Find where the given text appears and provide that cell's center as (x, y) coordinate. 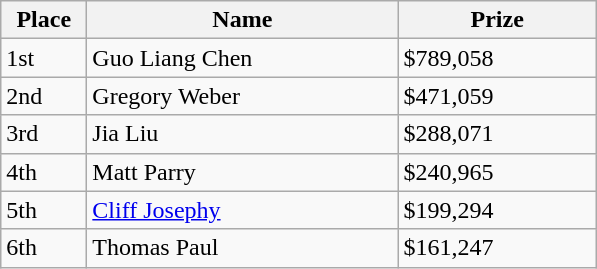
Guo Liang Chen (242, 58)
Jia Liu (242, 134)
5th (44, 210)
Cliff Josephy (242, 210)
$789,058 (498, 58)
$471,059 (498, 96)
2nd (44, 96)
Prize (498, 20)
3rd (44, 134)
Place (44, 20)
Name (242, 20)
Thomas Paul (242, 248)
Gregory Weber (242, 96)
6th (44, 248)
4th (44, 172)
$288,071 (498, 134)
$161,247 (498, 248)
$240,965 (498, 172)
1st (44, 58)
$199,294 (498, 210)
Matt Parry (242, 172)
